Scan for the cell matching the given text and deliver its (X, Y) coordinate at center. 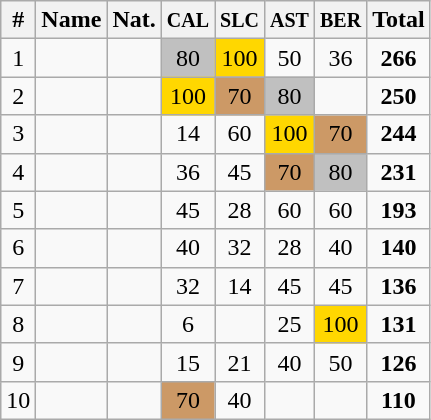
7 (18, 286)
244 (399, 134)
BER (340, 20)
10 (18, 400)
4 (18, 172)
140 (399, 248)
CAL (188, 20)
136 (399, 286)
AST (289, 20)
9 (18, 362)
25 (289, 324)
# (18, 20)
Nat. (134, 20)
131 (399, 324)
2 (18, 96)
Name (72, 20)
250 (399, 96)
110 (399, 400)
3 (18, 134)
1 (18, 58)
SLC (240, 20)
5 (18, 210)
126 (399, 362)
8 (18, 324)
21 (240, 362)
231 (399, 172)
Total (399, 20)
15 (188, 362)
193 (399, 210)
266 (399, 58)
